For the text-containing cell, return its midpoint in [X, Y] coordinate format. 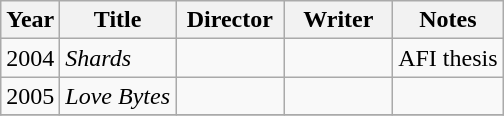
2004 [30, 58]
Year [30, 20]
AFI thesis [448, 58]
Love Bytes [118, 96]
Writer [338, 20]
Notes [448, 20]
Shards [118, 58]
2005 [30, 96]
Title [118, 20]
Director [230, 20]
